Output the (x, y) coordinate of the center of the cell containing the given text.  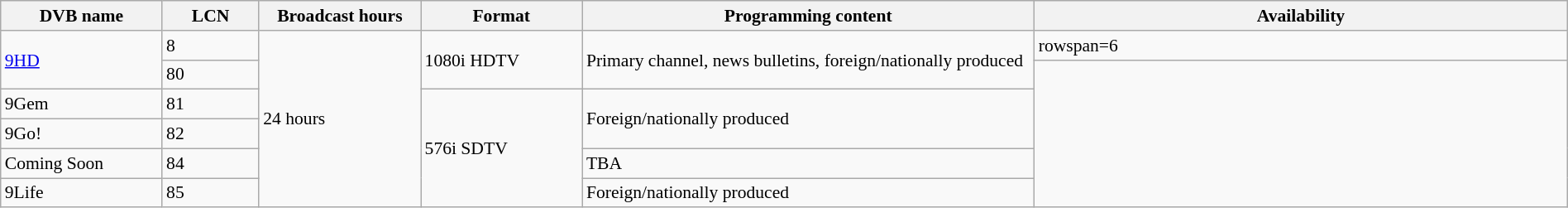
9Gem (81, 104)
576i SDTV (501, 148)
Availability (1302, 16)
TBA (809, 163)
24 hours (339, 119)
Format (501, 16)
Primary channel, news bulletins, foreign/nationally produced (809, 60)
81 (210, 104)
80 (210, 75)
Broadcast hours (339, 16)
Programming content (809, 16)
82 (210, 134)
8 (210, 46)
84 (210, 163)
9Go! (81, 134)
9Life (81, 193)
1080i HDTV (501, 60)
LCN (210, 16)
rowspan=6 (1302, 46)
DVB name (81, 16)
9HD (81, 60)
Coming Soon (81, 163)
85 (210, 193)
